Search for the cell housing the specified text and yield its [x, y] center coordinate. 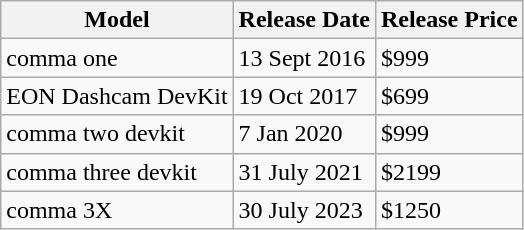
comma two devkit [117, 134]
31 July 2021 [304, 172]
comma one [117, 58]
EON Dashcam DevKit [117, 96]
comma 3X [117, 210]
Release Date [304, 20]
19 Oct 2017 [304, 96]
13 Sept 2016 [304, 58]
comma three devkit [117, 172]
$2199 [449, 172]
$699 [449, 96]
30 July 2023 [304, 210]
Release Price [449, 20]
Model [117, 20]
$1250 [449, 210]
7 Jan 2020 [304, 134]
